Identify which cell holds the provided text, then report its (X, Y) central coordinate. 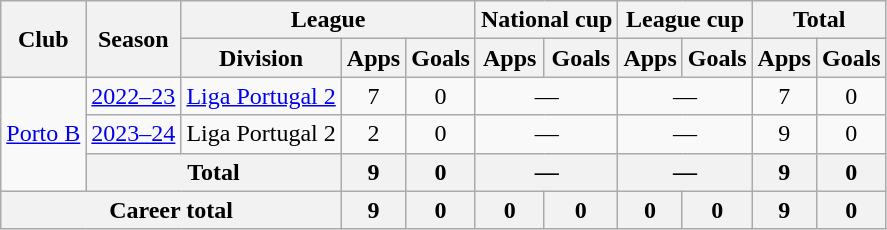
National cup (546, 20)
2023–24 (134, 134)
2 (373, 134)
Season (134, 39)
League cup (685, 20)
Club (44, 39)
Porto B (44, 134)
League (328, 20)
Career total (172, 210)
2022–23 (134, 96)
Division (261, 58)
